Identify which cell holds the provided text, then report its [X, Y] central coordinate. 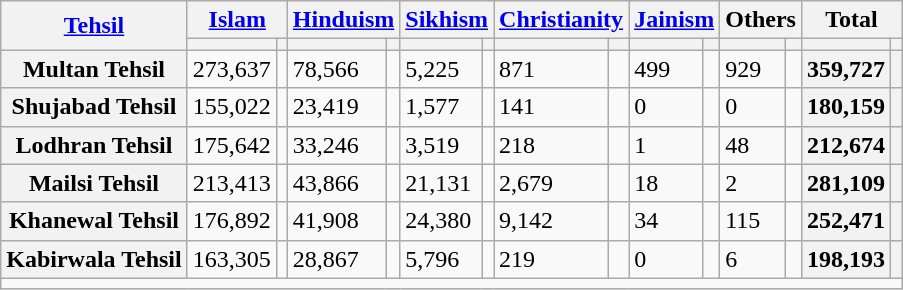
Others [761, 20]
Khanewal Tehsil [94, 221]
Sikhism [447, 20]
281,109 [846, 183]
18 [666, 183]
48 [753, 145]
Lodhran Tehsil [94, 145]
1 [666, 145]
6 [753, 259]
3,519 [441, 145]
5,796 [441, 259]
929 [753, 69]
Shujabad Tehsil [94, 107]
Kabirwala Tehsil [94, 259]
43,866 [336, 183]
34 [666, 221]
499 [666, 69]
Jainism [674, 20]
163,305 [232, 259]
176,892 [232, 221]
5,225 [441, 69]
Mailsi Tehsil [94, 183]
155,022 [232, 107]
24,380 [441, 221]
359,727 [846, 69]
252,471 [846, 221]
9,142 [552, 221]
273,637 [232, 69]
198,193 [846, 259]
Tehsil [94, 26]
78,566 [336, 69]
2 [753, 183]
180,159 [846, 107]
115 [753, 221]
218 [552, 145]
28,867 [336, 259]
2,679 [552, 183]
Hinduism [343, 20]
41,908 [336, 221]
1,577 [441, 107]
175,642 [232, 145]
Islam [237, 20]
219 [552, 259]
Christianity [562, 20]
141 [552, 107]
21,131 [441, 183]
Multan Tehsil [94, 69]
213,413 [232, 183]
871 [552, 69]
212,674 [846, 145]
23,419 [336, 107]
Total [851, 20]
33,246 [336, 145]
